Output the (x, y) coordinate of the center of the cell containing the given text.  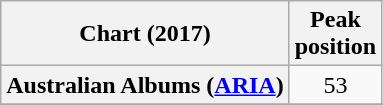
Chart (2017) (145, 34)
53 (335, 85)
Australian Albums (ARIA) (145, 85)
Peakposition (335, 34)
